Identify which cell holds the provided text, then report its [x, y] central coordinate. 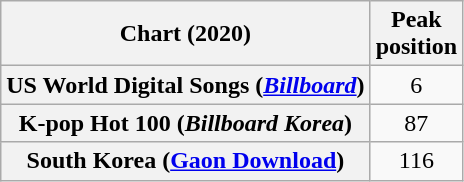
116 [416, 161]
US World Digital Songs (Billboard) [186, 85]
South Korea (Gaon Download) [186, 161]
K-pop Hot 100 (Billboard Korea) [186, 123]
Peakposition [416, 34]
6 [416, 85]
Chart (2020) [186, 34]
87 [416, 123]
